Determine the [X, Y] coordinate at the center of the cell enclosing the given text.  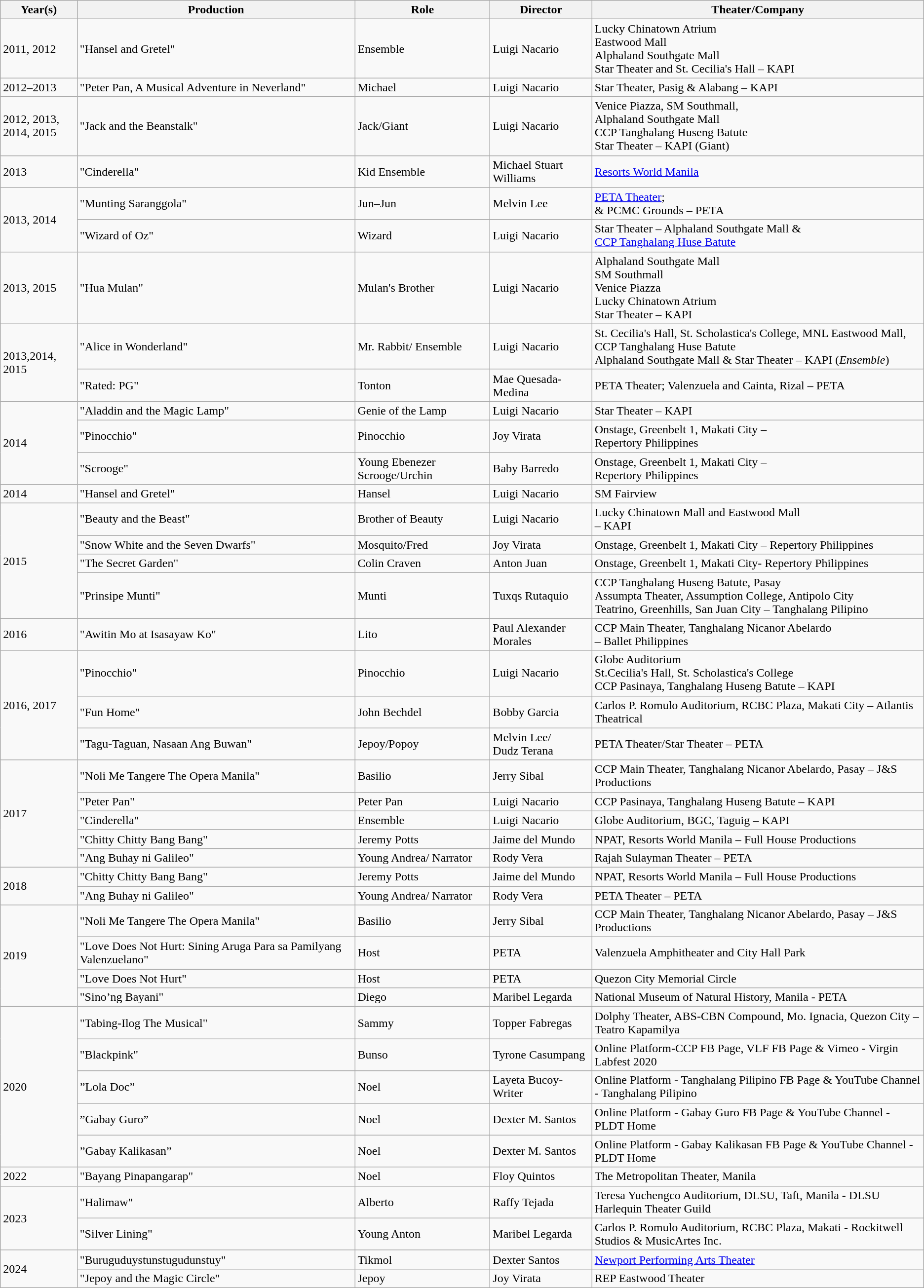
"Halimaw" [216, 1202]
2013, 2015 [39, 288]
Lucky Chinatown Mall and Eastwood Mall– KAPI [758, 519]
Teresa Yuchengco Auditorium, DLSU, Taft, Manila - DLSU Harlequin Theater Guild [758, 1202]
Mosquito/Fred [423, 545]
Onstage, Greenbelt 1, Makati City- Repertory Philippines [758, 564]
The Metropolitan Theater, Manila [758, 1176]
Jun–Jun [423, 203]
Mae Quesada-Medina [541, 385]
National Museum of Natural History, Manila - PETA [758, 997]
Diego [423, 997]
Layeta Bucoy-Writer [541, 1087]
"Peter Pan" [216, 801]
CCP Tanghalang Huseng Batute, PasayAssumpta Theater, Assumption College, Antipolo CityTeatrino, Greenhills, San Juan City – Tanghalang Pilipino [758, 596]
Alphaland Southgate MallSM SouthmallVenice PiazzaLucky Chinatown AtriumStar Theater – KAPI [758, 288]
"Tabing-Ilog The Musical" [216, 1023]
Online Platform - Tanghalang Pilipino FB Page & YouTube Channel - Tanghalang Pilipino [758, 1087]
Quezon City Memorial Circle [758, 979]
SM Fairview [758, 494]
Onstage, Greenbelt 1, Makati City – Repertory Philippines [758, 545]
Michael Stuart Williams [541, 172]
2016, 2017 [39, 705]
"Wizard of Oz" [216, 236]
"Munting Saranggola" [216, 203]
2013 [39, 172]
2017 [39, 813]
2012–2013 [39, 87]
2013,2014, 2015 [39, 362]
Munti [423, 596]
Role [423, 10]
Valenzuela Amphitheater and City Hall Park [758, 953]
PETA Theater;& PCMC Grounds – PETA [758, 203]
PETA Theater; Valenzuela and Cainta, Rizal – PETA [758, 385]
Jepoy [423, 1278]
Baby Barredo [541, 468]
Melvin Lee/Dudz Terana [541, 744]
REP Eastwood Theater [758, 1278]
Bunso [423, 1055]
Sammy [423, 1023]
Hansel [423, 494]
"Jack and the Beanstalk" [216, 126]
"Scrooge" [216, 468]
"The Secret Garden" [216, 564]
"Buruguduystunstugudunstuy" [216, 1259]
2013, 2014 [39, 220]
Dolphy Theater, ABS-CBN Compound, Mo. Ignacia, Quezon City – Teatro Kapamilya [758, 1023]
Raffy Tejada [541, 1202]
"Tagu-Taguan, Nasaan Ang Buwan" [216, 744]
Theater/Company [758, 10]
Globe Auditorium, BGC, Taguig – KAPI [758, 820]
Newport Performing Arts Theater [758, 1259]
2019 [39, 956]
”Gabay Kalikasan” [216, 1151]
Melvin Lee [541, 203]
"Sino’ng Bayani" [216, 997]
2023 [39, 1218]
Production [216, 10]
"Awitin Mo at Isasayaw Ko" [216, 635]
"Jepoy and the Magic Circle" [216, 1278]
"Prinsipe Munti" [216, 596]
Jack/Giant [423, 126]
"Bayang Pinapangarap" [216, 1176]
Alberto [423, 1202]
Brother of Beauty [423, 519]
Paul Alexander Morales [541, 635]
Star Theater – KAPI [758, 411]
Genie of the Lamp [423, 411]
Tuxqs Rutaquio [541, 596]
Carlos P. Romulo Auditorium, RCBC Plaza, Makati City – Atlantis Theatrical [758, 712]
Venice Piazza, SM Southmall,Alphaland Southgate MallCCP Tanghalang Huseng BatuteStar Theater – KAPI (Giant) [758, 126]
Wizard [423, 236]
"Hua Mulan" [216, 288]
Online Platform-CCP FB Page, VLF FB Page & Vimeo - Virgin Labfest 2020 [758, 1055]
Peter Pan [423, 801]
2024 [39, 1269]
Bobby Garcia [541, 712]
Resorts World Manila [758, 172]
2016 [39, 635]
John Bechdel [423, 712]
2020 [39, 1087]
2022 [39, 1176]
Online Platform - Gabay Guro FB Page & YouTube Channel - PLDT Home [758, 1119]
Mr. Rabbit/ Ensemble [423, 346]
CCP Pasinaya, Tanghalang Huseng Batute – KAPI [758, 801]
PETA Theater – PETA [758, 896]
"Silver Lining" [216, 1234]
Carlos P. Romulo Auditorium, RCBC Plaza, Makati - Rockitwell Studios & MusicArtes Inc. [758, 1234]
2012, 2013,2014, 2015 [39, 126]
Tyrone Casumpang [541, 1055]
Colin Craven [423, 564]
Lucky Chinatown AtriumEastwood MallAlphaland Southgate MallStar Theater and St. Cecilia's Hall – KAPI [758, 48]
2015 [39, 561]
"Aladdin and the Magic Lamp" [216, 411]
Globe AuditoriumSt.Cecilia's Hall, St. Scholastica's CollegeCCP Pasinaya, Tanghalang Huseng Batute – KAPI [758, 673]
Tikmol [423, 1259]
Dexter Santos [541, 1259]
"Alice in Wonderland" [216, 346]
Jepoy/Popoy [423, 744]
”Gabay Guro” [216, 1119]
"Peter Pan, A Musical Adventure in Neverland" [216, 87]
Topper Fabregas [541, 1023]
2018 [39, 886]
"Snow White and the Seven Dwarfs" [216, 545]
Mulan's Brother [423, 288]
Michael [423, 87]
"Fun Home" [216, 712]
Floy Quintos [541, 1176]
2011, 2012 [39, 48]
Online Platform - Gabay Kalikasan FB Page & YouTube Channel - PLDT Home [758, 1151]
"Love Does Not Hurt" [216, 979]
Anton Juan [541, 564]
Lito [423, 635]
Star Theater, Pasig & Alabang – KAPI [758, 87]
Young Ebenezer Scrooge/Urchin [423, 468]
"Beauty and the Beast" [216, 519]
Star Theater – Alphaland Southgate Mall &CCP Tanghalang Huse Batute [758, 236]
St. Cecilia's Hall, St. Scholastica's College, MNL Eastwood Mall,CCP Tanghalang Huse BatuteAlphaland Southgate Mall & Star Theater – KAPI (Ensemble) [758, 346]
Rajah Sulayman Theater – PETA [758, 858]
Tonton [423, 385]
"Rated: PG" [216, 385]
”Lola Doc” [216, 1087]
"Love Does Not Hurt: Sining Aruga Para sa Pamilyang Valenzuelano" [216, 953]
CCP Main Theater, Tanghalang Nicanor Abelardo– Ballet Philippines [758, 635]
Director [541, 10]
Young Anton [423, 1234]
Kid Ensemble [423, 172]
PETA Theater/Star Theater – PETA [758, 744]
Year(s) [39, 10]
"Blackpink" [216, 1055]
